For the text-containing cell, return its midpoint in (X, Y) coordinate format. 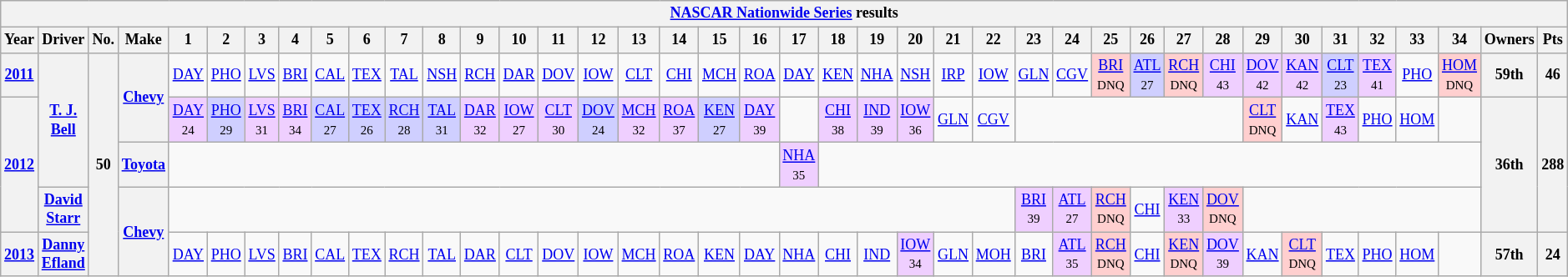
25 (1110, 40)
26 (1147, 40)
23 (1034, 40)
8 (443, 40)
Owners (1510, 40)
57th (1510, 254)
18 (838, 40)
IND (877, 254)
19 (877, 40)
KEN27 (720, 120)
IND39 (877, 120)
20 (915, 40)
Driver (63, 40)
IRP (953, 75)
TEX41 (1378, 75)
PHO29 (225, 120)
Pts (1553, 40)
Make (144, 40)
CLT23 (1341, 75)
22 (994, 40)
MOH (994, 254)
DOV39 (1223, 254)
CAL27 (331, 120)
CHI43 (1223, 75)
6 (367, 40)
12 (599, 40)
16 (760, 40)
DAR32 (481, 120)
17 (799, 40)
10 (519, 40)
KAN42 (1302, 75)
4 (296, 40)
2013 (20, 254)
BRI34 (296, 120)
KEN33 (1184, 209)
David Starr (63, 209)
TAL31 (443, 120)
1 (188, 40)
7 (404, 40)
RCH28 (404, 120)
T. J. Bell (63, 120)
BRIDNQ (1110, 75)
DOV24 (599, 120)
14 (680, 40)
50 (104, 164)
36th (1510, 165)
3 (262, 40)
13 (639, 40)
288 (1553, 165)
NASCAR Nationwide Series results (785, 13)
33 (1418, 40)
5 (331, 40)
34 (1459, 40)
27 (1184, 40)
TEX26 (367, 120)
NHA35 (799, 164)
9 (481, 40)
32 (1378, 40)
28 (1223, 40)
DOV42 (1262, 75)
IOW34 (915, 254)
KENDNQ (1184, 254)
29 (1262, 40)
MCH32 (639, 120)
IOW36 (915, 120)
LVS31 (262, 120)
31 (1341, 40)
CHI38 (838, 120)
No. (104, 40)
21 (953, 40)
DAY24 (188, 120)
IOW27 (519, 120)
2011 (20, 75)
59th (1510, 75)
46 (1553, 75)
Toyota (144, 164)
TEX43 (1341, 120)
CLT30 (559, 120)
2012 (20, 165)
DOVDNQ (1223, 209)
2 (225, 40)
DAY39 (760, 120)
30 (1302, 40)
15 (720, 40)
HOMDNQ (1459, 75)
BRI39 (1034, 209)
ATL35 (1072, 254)
Year (20, 40)
11 (559, 40)
Danny Efland (63, 254)
ROA37 (680, 120)
